Search for the cell housing the specified text and yield its [x, y] center coordinate. 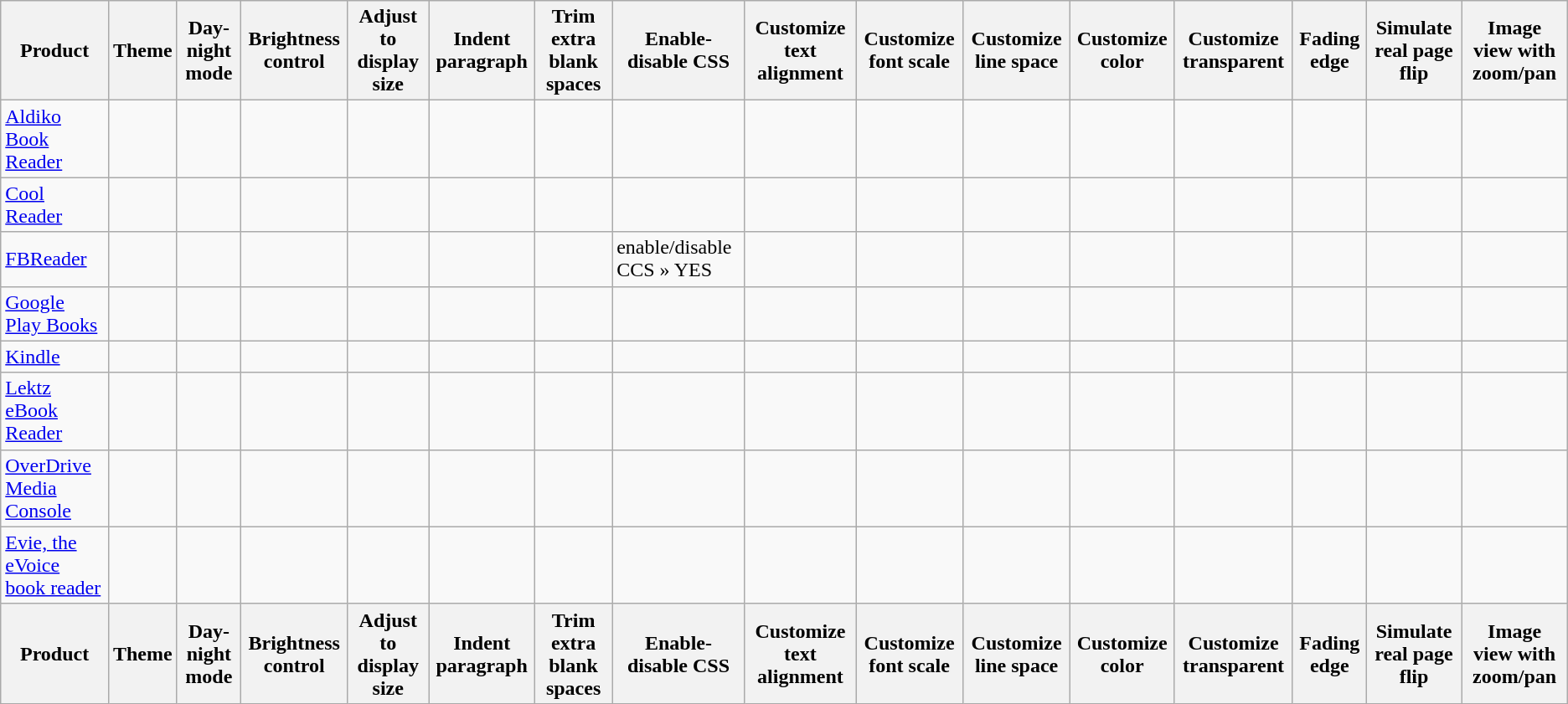
enable/disable CCS » YES [678, 260]
FBReader [55, 260]
Lektz eBook Reader [55, 411]
Cool Reader [55, 204]
Evie, the eVoice book reader [55, 565]
Aldiko Book Reader [55, 139]
Kindle [55, 357]
Google Play Books [55, 313]
OverDrive Media Console [55, 488]
